Return (X, Y) of the center of cell containing provided text 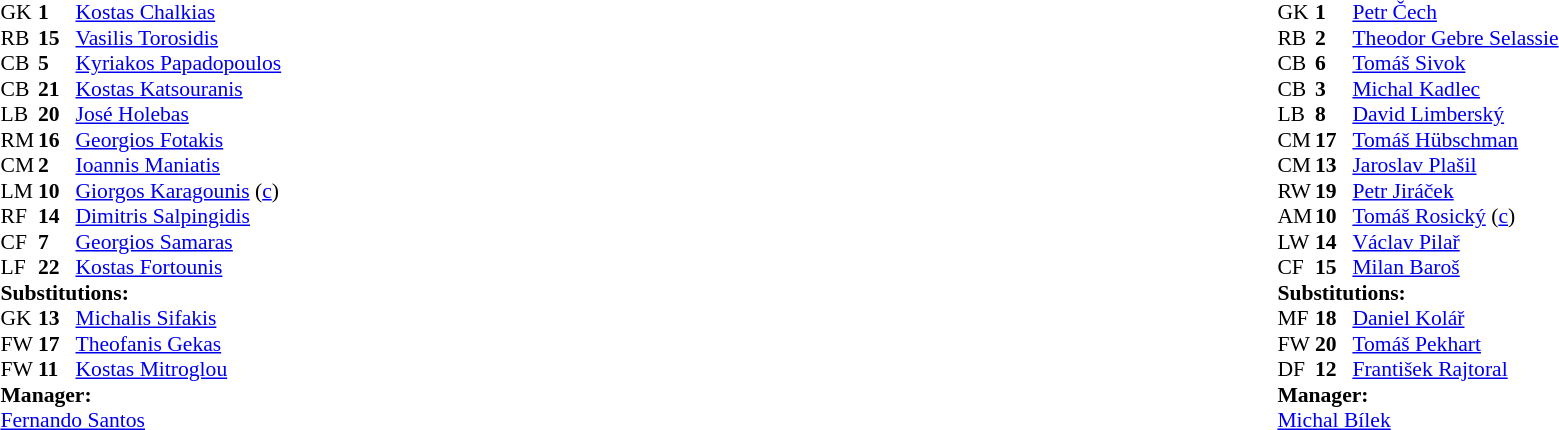
Jaroslav Plašil (1455, 165)
3 (1334, 89)
Ioannis Maniatis (179, 165)
Theofanis Gekas (179, 344)
LW (1296, 242)
16 (57, 140)
Petr Jiráček (1455, 191)
David Limberský (1455, 115)
Georgios Fotakis (179, 140)
José Holebas (179, 115)
František Rajtoral (1455, 369)
LF (19, 267)
8 (1334, 115)
22 (57, 267)
7 (57, 242)
6 (1334, 63)
12 (1334, 369)
Giorgos Karagounis (c) (179, 191)
Milan Baroš (1455, 267)
RF (19, 217)
AM (1296, 217)
Petr Čech (1455, 13)
Tomáš Sivok (1455, 63)
Václav Pilař (1455, 242)
Kostas Mitroglou (179, 369)
19 (1334, 191)
5 (57, 63)
Tomáš Rosický (c) (1455, 217)
18 (1334, 319)
Kostas Katsouranis (179, 89)
MF (1296, 319)
RM (19, 140)
Daniel Kolář (1455, 319)
Georgios Samaras (179, 242)
Tomáš Hübschman (1455, 140)
11 (57, 369)
Kostas Chalkias (179, 13)
LM (19, 191)
Michalis Sifakis (179, 319)
Michal Kadlec (1455, 89)
DF (1296, 369)
RW (1296, 191)
21 (57, 89)
Kostas Fortounis (179, 267)
Vasilis Torosidis (179, 38)
Theodor Gebre Selassie (1455, 38)
Dimitris Salpingidis (179, 217)
Tomáš Pekhart (1455, 344)
Kyriakos Papadopoulos (179, 63)
